Identify which cell holds the provided text, then report its [X, Y] central coordinate. 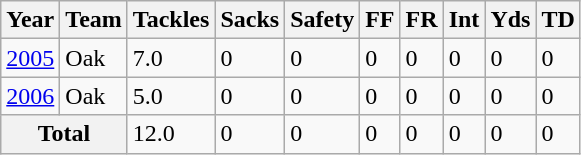
Tackles [171, 20]
TD [558, 20]
Safety [322, 20]
12.0 [171, 134]
Int [464, 20]
2006 [30, 96]
Team [94, 20]
5.0 [171, 96]
2005 [30, 58]
7.0 [171, 58]
Sacks [250, 20]
Total [64, 134]
Yds [510, 20]
FR [422, 20]
Year [30, 20]
FF [380, 20]
